Identify which cell holds the provided text, then report its [x, y] central coordinate. 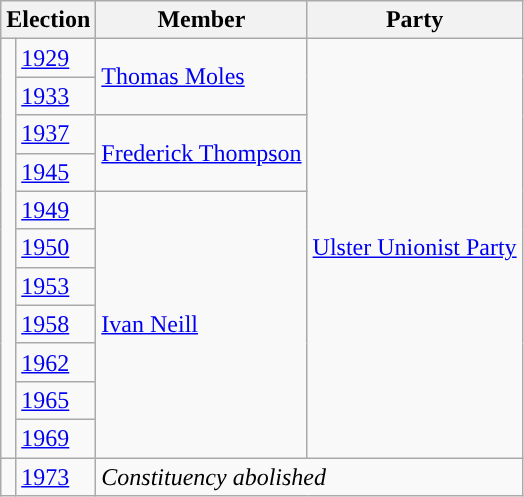
Ivan Neill [202, 324]
Ulster Unionist Party [414, 248]
Thomas Moles [202, 77]
1949 [56, 210]
1962 [56, 362]
1945 [56, 172]
1950 [56, 248]
1958 [56, 324]
Member [202, 20]
Frederick Thompson [202, 153]
Election [48, 20]
1929 [56, 58]
1937 [56, 134]
1953 [56, 286]
1973 [56, 477]
Constituency abolished [309, 477]
1969 [56, 438]
1933 [56, 96]
1965 [56, 400]
Party [414, 20]
